Scan for the cell matching the given text and deliver its (X, Y) coordinate at center. 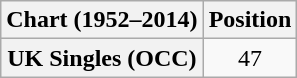
Position (250, 20)
UK Singles (OCC) (102, 58)
Chart (1952–2014) (102, 20)
47 (250, 58)
